Detect which cell encompasses the target text, then output its [x, y] center coordinate. 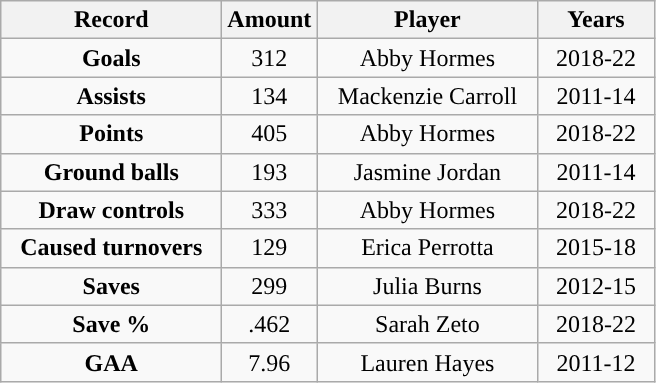
Erica Perrotta [428, 248]
405 [270, 134]
Jasmine Jordan [428, 172]
Assists [112, 96]
Saves [112, 286]
Player [428, 20]
Amount [270, 20]
333 [270, 210]
Caused turnovers [112, 248]
Record [112, 20]
134 [270, 96]
GAA [112, 362]
Julia Burns [428, 286]
Ground balls [112, 172]
Lauren Hayes [428, 362]
.462 [270, 324]
2011-12 [596, 362]
Mackenzie Carroll [428, 96]
129 [270, 248]
Draw controls [112, 210]
Save % [112, 324]
2015-18 [596, 248]
193 [270, 172]
299 [270, 286]
Goals [112, 58]
Sarah Zeto [428, 324]
7.96 [270, 362]
312 [270, 58]
Points [112, 134]
Years [596, 20]
2012-15 [596, 286]
